Identify which cell holds the provided text, then report its [X, Y] central coordinate. 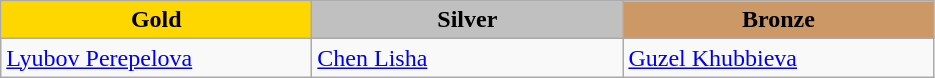
Bronze [778, 20]
Lyubov Perepelova [156, 58]
Gold [156, 20]
Guzel Khubbieva [778, 58]
Chen Lisha [468, 58]
Silver [468, 20]
